Detect which cell encompasses the target text, then output its [x, y] center coordinate. 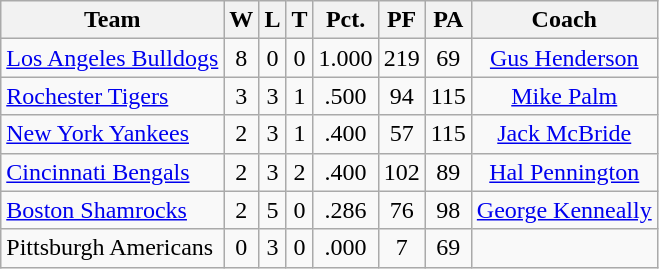
PF [402, 20]
Mike Palm [564, 96]
Pct. [346, 20]
Cincinnati Bengals [112, 172]
Coach [564, 20]
Boston Shamrocks [112, 210]
.286 [346, 210]
Pittsburgh Americans [112, 248]
PA [448, 20]
7 [402, 248]
102 [402, 172]
5 [272, 210]
Rochester Tigers [112, 96]
Los Angeles Bulldogs [112, 58]
Hal Pennington [564, 172]
W [242, 20]
L [272, 20]
Gus Henderson [564, 58]
Team [112, 20]
94 [402, 96]
89 [448, 172]
1.000 [346, 58]
.500 [346, 96]
76 [402, 210]
8 [242, 58]
Jack McBride [564, 134]
New York Yankees [112, 134]
219 [402, 58]
.000 [346, 248]
98 [448, 210]
George Kenneally [564, 210]
T [300, 20]
57 [402, 134]
